Capture the cell that displays the provided text and extract its (X, Y) central coordinate. 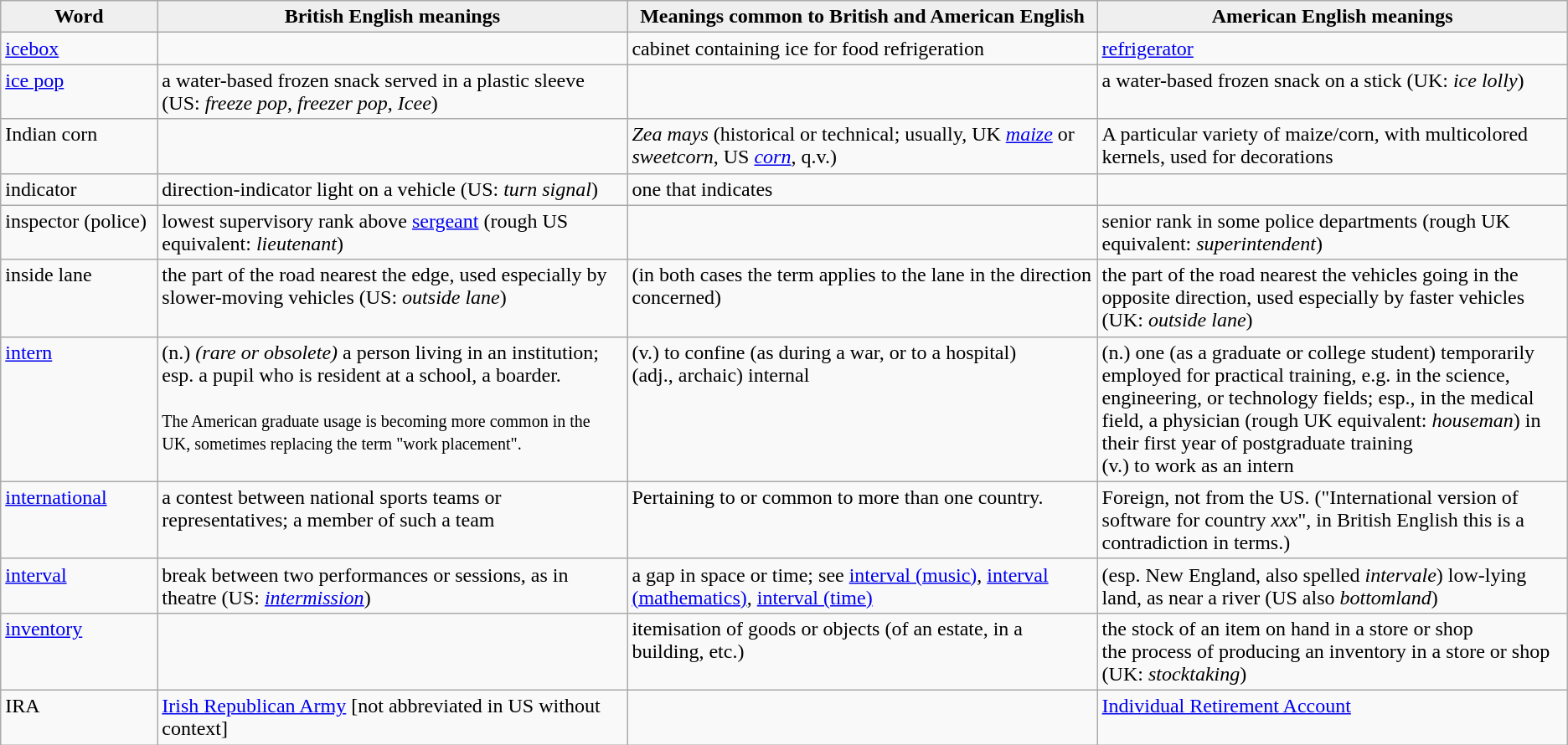
refrigerator (1332, 49)
indicator (79, 189)
direction-indicator light on a vehicle (US: turn signal) (392, 189)
interval (79, 586)
inventory (79, 651)
a water-based frozen snack on a stick (UK: ice lolly) (1332, 92)
a contest between national sports teams or representatives; a member of such a team (392, 520)
IRA (79, 717)
senior rank in some police departments (rough UK equivalent: superintendent) (1332, 233)
cabinet containing ice for food refrigeration (863, 49)
intern (79, 408)
Irish Republican Army [not abbreviated in US without context] (392, 717)
break between two performances or sessions, as in theatre (US: intermission) (392, 586)
Meanings common to British and American English (863, 17)
British English meanings (392, 17)
the stock of an item on hand in a store or shopthe process of producing an inventory in a store or shop (UK: stocktaking) (1332, 651)
the part of the road nearest the edge, used especially by slower-moving vehicles (US: outside lane) (392, 298)
American English meanings (1332, 17)
ice pop (79, 92)
itemisation of goods or objects (of an estate, in a building, etc.) (863, 651)
one that indicates (863, 189)
Pertaining to or common to more than one country. (863, 520)
Zea mays (historical or technical; usually, UK maize or sweetcorn, US corn, q.v.) (863, 146)
Foreign, not from the US. ("International version of software for country xxx", in British English this is a contradiction in terms.) (1332, 520)
(esp. New England, also spelled intervale) low-lying land, as near a river (US also bottomland) (1332, 586)
inside lane (79, 298)
(in both cases the term applies to the lane in the direction concerned) (863, 298)
Individual Retirement Account (1332, 717)
Indian corn (79, 146)
Word (79, 17)
inspector (police) (79, 233)
a gap in space or time; see interval (music), interval (mathematics), interval (time) (863, 586)
lowest supervisory rank above sergeant (rough US equivalent: lieutenant) (392, 233)
international (79, 520)
A particular variety of maize/corn, with multicolored kernels, used for decorations (1332, 146)
icebox (79, 49)
(v.) to confine (as during a war, or to a hospital)(adj., archaic) internal (863, 408)
a water-based frozen snack served in a plastic sleeve (US: freeze pop, freezer pop, Icee) (392, 92)
the part of the road nearest the vehicles going in the opposite direction, used especially by faster vehicles (UK: outside lane) (1332, 298)
